Scan for the cell matching the given text and deliver its [x, y] coordinate at center. 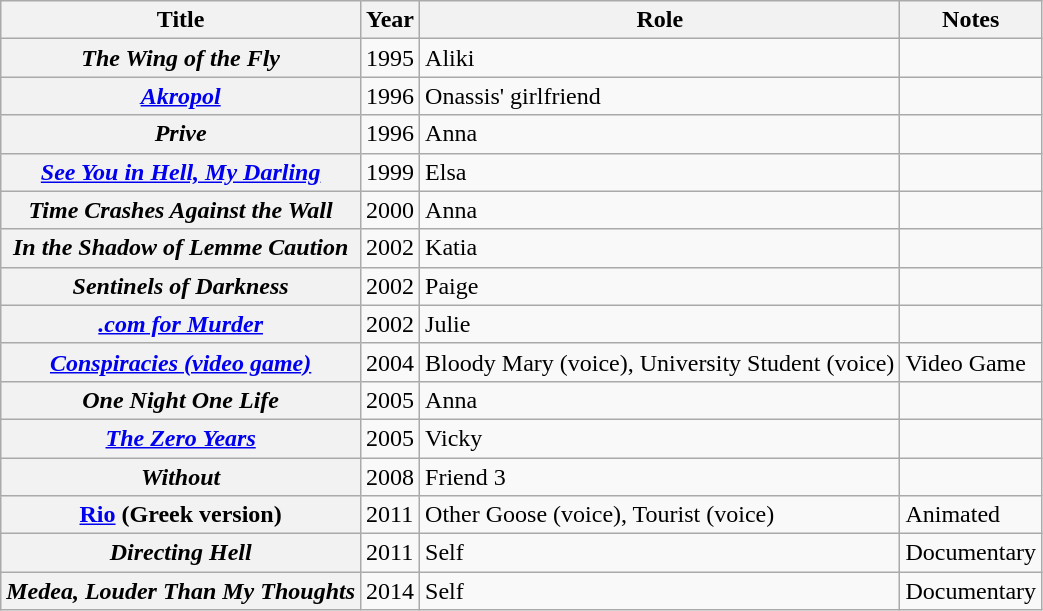
In the Shadow of Lemme Caution [181, 248]
Without [181, 477]
The Wing of the Fly [181, 58]
Conspiracies (video game) [181, 362]
2014 [390, 591]
Bloody Mary (voice), University Student (voice) [660, 362]
Title [181, 20]
.com for Murder [181, 324]
Aliki [660, 58]
See You in Hell, My Darling [181, 172]
Rio (Greek version) [181, 515]
Paige [660, 286]
Time Crashes Against the Wall [181, 210]
2000 [390, 210]
Directing Hell [181, 553]
Elsa [660, 172]
1995 [390, 58]
2004 [390, 362]
Other Goose (voice), Tourist (voice) [660, 515]
Akropol [181, 96]
Katia [660, 248]
Julie [660, 324]
Friend 3 [660, 477]
1999 [390, 172]
Role [660, 20]
Vicky [660, 438]
Prive [181, 134]
The Zero Years [181, 438]
Animated [971, 515]
Video Game [971, 362]
Medea, Louder Than My Thoughts [181, 591]
Year [390, 20]
One Night One Life [181, 400]
Notes [971, 20]
Sentinels of Darkness [181, 286]
2008 [390, 477]
Onassis' girlfriend [660, 96]
